For the text-containing cell, return its midpoint in (X, Y) coordinate format. 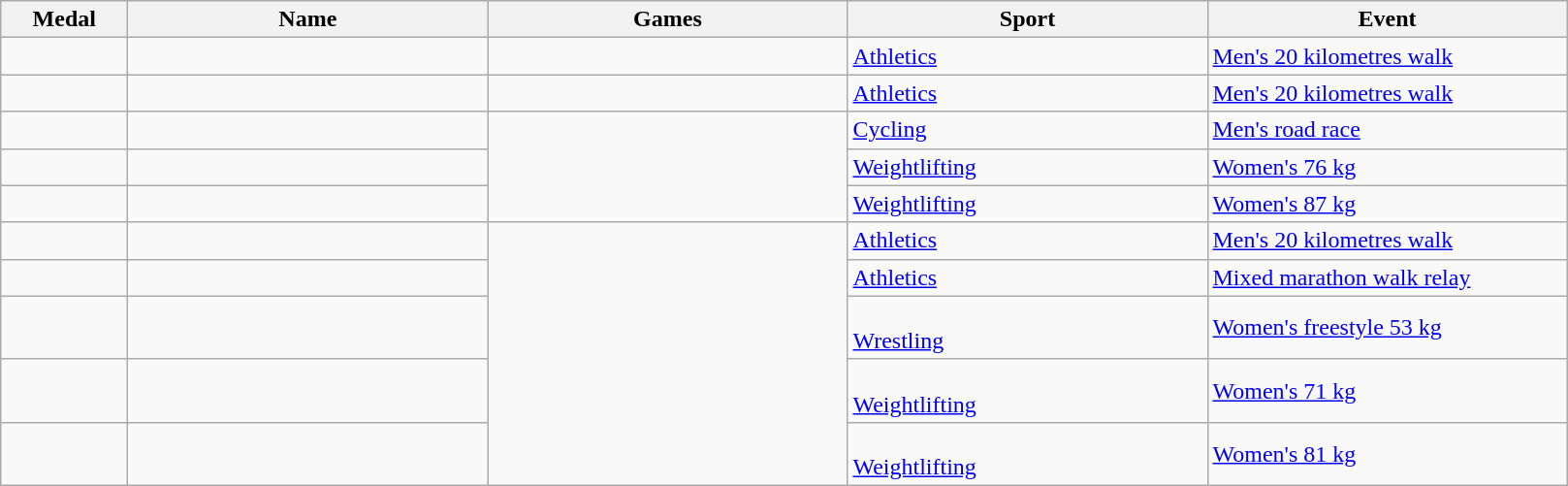
Mixed marathon walk relay (1387, 277)
Name (308, 19)
Women's 71 kg (1387, 390)
Men's road race (1387, 130)
Sport (1028, 19)
Women's freestyle 53 kg (1387, 328)
Women's 76 kg (1387, 167)
Women's 87 kg (1387, 204)
Event (1387, 19)
Wrestling (1028, 328)
Games (667, 19)
Cycling (1028, 130)
Medal (64, 19)
Women's 81 kg (1387, 454)
